Capture the cell that displays the provided text and extract its (x, y) central coordinate. 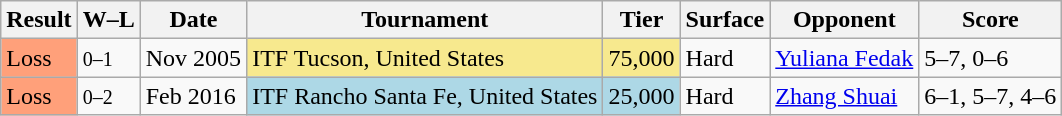
0–2 (108, 96)
Opponent (844, 20)
25,000 (642, 96)
Tournament (425, 20)
Tier (642, 20)
Feb 2016 (193, 96)
5–7, 0–6 (990, 58)
Yuliana Fedak (844, 58)
0–1 (108, 58)
Surface (725, 20)
Nov 2005 (193, 58)
W–L (108, 20)
75,000 (642, 58)
Date (193, 20)
6–1, 5–7, 4–6 (990, 96)
Zhang Shuai (844, 96)
Result (39, 20)
Score (990, 20)
ITF Rancho Santa Fe, United States (425, 96)
ITF Tucson, United States (425, 58)
